Locate the cell with the specified text and output its [x, y] center coordinate. 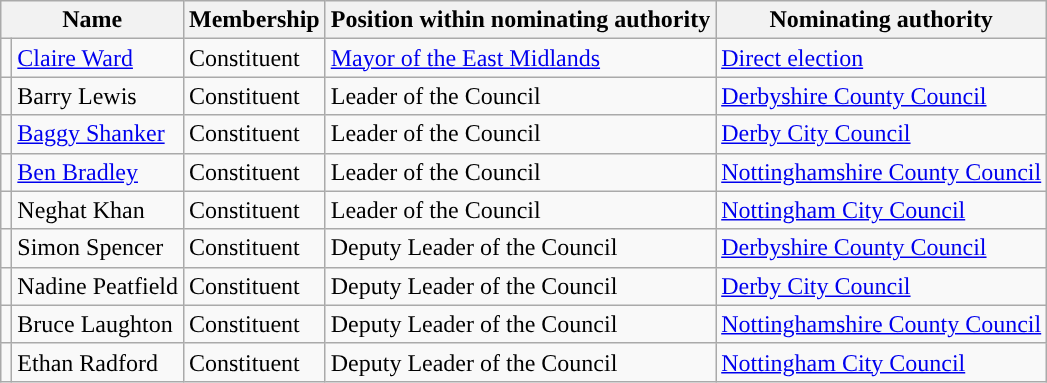
Mayor of the East Midlands [520, 58]
Ben Bradley [98, 172]
Bruce Laughton [98, 324]
Claire Ward [98, 58]
Nominating authority [882, 20]
Name [92, 20]
Nadine Peatfield [98, 286]
Ethan Radford [98, 362]
Direct election [882, 58]
Neghat Khan [98, 210]
Position within nominating authority [520, 20]
Membership [254, 20]
Simon Spencer [98, 248]
Barry Lewis [98, 96]
Baggy Shanker [98, 134]
